For the text-containing cell, return its midpoint in [X, Y] coordinate format. 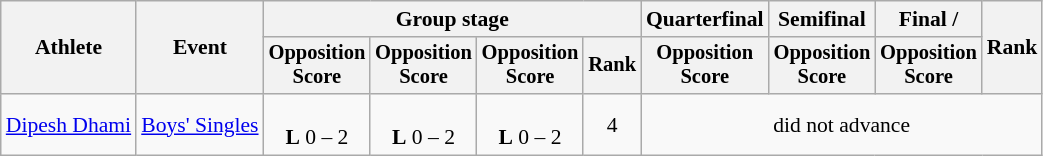
4 [612, 124]
did not advance [842, 124]
Athlete [68, 48]
Group stage [452, 19]
Final / [928, 19]
Dipesh Dhami [68, 124]
Boys' Singles [200, 124]
Event [200, 48]
Semifinal [822, 19]
Quarterfinal [705, 19]
